Scan for the cell matching the given text and deliver its (x, y) coordinate at center. 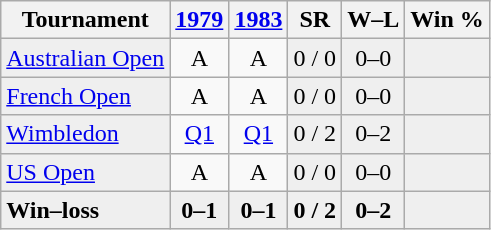
Tournament (86, 20)
1983 (258, 20)
1979 (200, 20)
French Open (86, 96)
Win % (448, 20)
Win–loss (86, 210)
Wimbledon (86, 134)
SR (315, 20)
Australian Open (86, 58)
W–L (374, 20)
US Open (86, 172)
